Determine the [X, Y] coordinate at the center of the cell enclosing the given text.  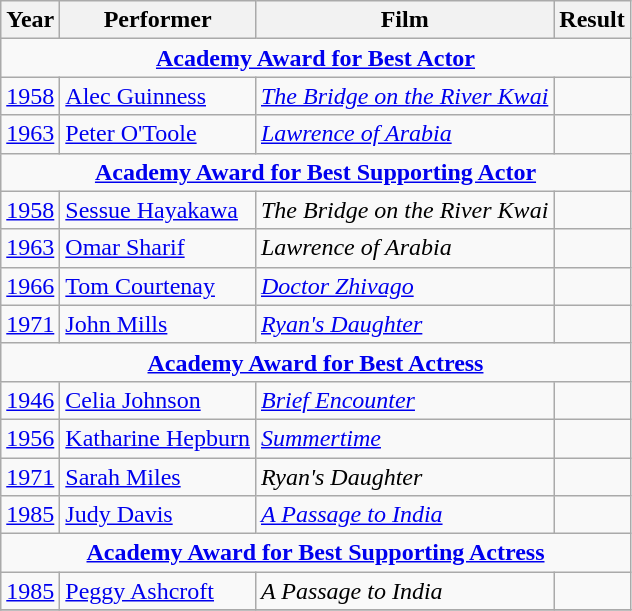
Katharine Hepburn [158, 438]
Doctor Zhivago [404, 286]
Judy Davis [158, 515]
Alec Guinness [158, 96]
Peter O'Toole [158, 134]
Academy Award for Best Supporting Actress [316, 553]
Tom Courtenay [158, 286]
Performer [158, 20]
John Mills [158, 324]
1966 [30, 286]
1946 [30, 400]
Academy Award for Best Actor [316, 58]
Year [30, 20]
Omar Sharif [158, 248]
Sessue Hayakawa [158, 210]
1956 [30, 438]
Result [592, 20]
Film [404, 20]
Peggy Ashcroft [158, 591]
Academy Award for Best Supporting Actor [316, 172]
Academy Award for Best Actress [316, 362]
Summertime [404, 438]
Brief Encounter [404, 400]
Sarah Miles [158, 477]
Celia Johnson [158, 400]
